Locate the cell with the specified text and output its [x, y] center coordinate. 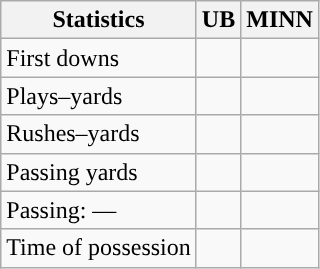
MINN [280, 20]
Passing yards [99, 172]
Time of possession [99, 248]
First downs [99, 58]
Plays–yards [99, 96]
Rushes–yards [99, 134]
Passing: –– [99, 210]
Statistics [99, 20]
UB [218, 20]
